Scan for the cell matching the given text and deliver its [x, y] coordinate at center. 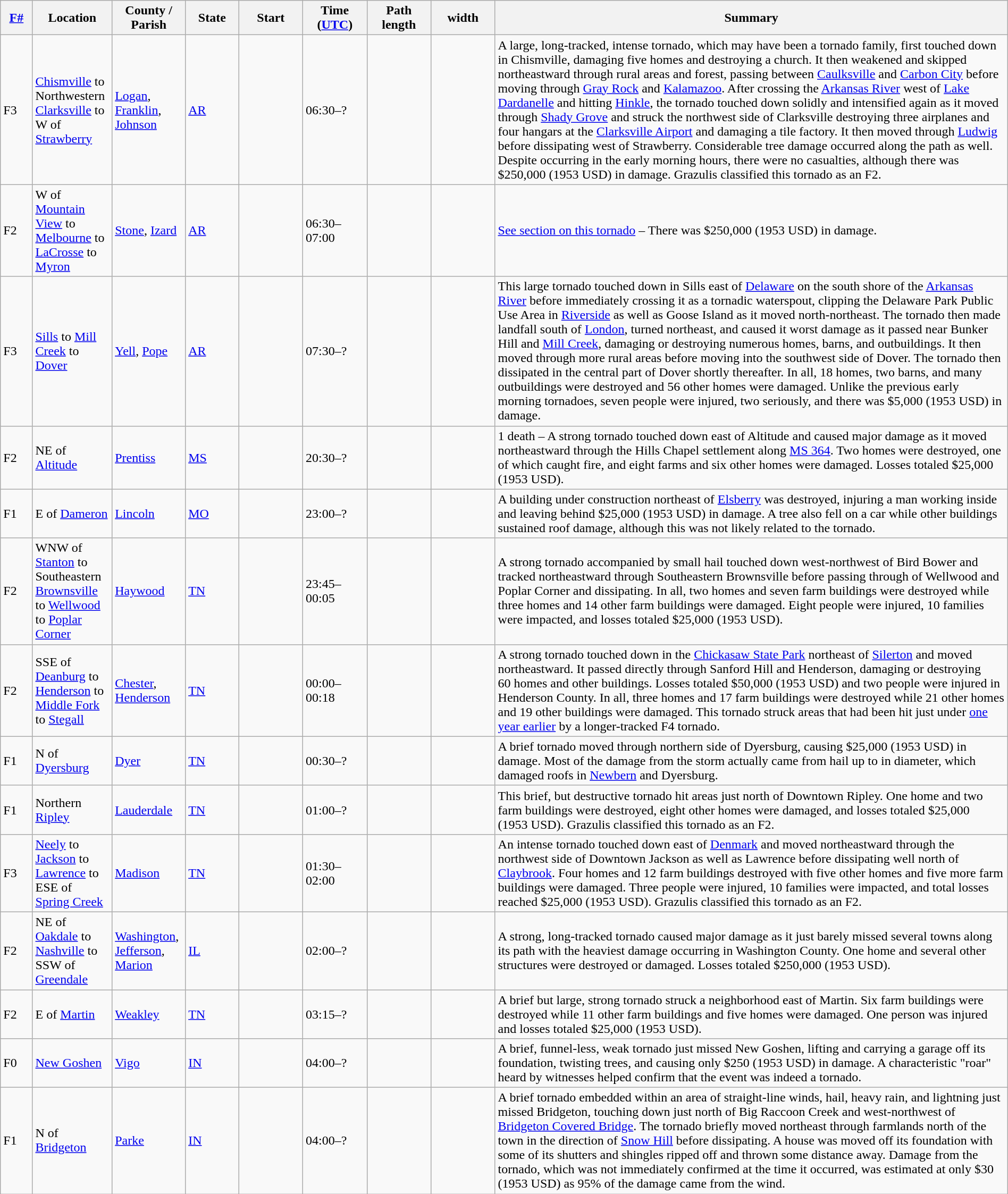
23:45–00:05 [335, 591]
Lauderdale [149, 810]
N of Bridgeton [72, 1141]
See section on this tornado – There was $250,000 (1953 USD) in damage. [751, 231]
Dyer [149, 761]
Chester, Henderson [149, 690]
Parke [149, 1141]
Weakley [149, 1014]
Northern Ripley [72, 810]
Location [72, 18]
County / Parish [149, 18]
NE of Oakdale to Nashville to SSW of Greendale [72, 951]
Haywood [149, 591]
02:00–? [335, 951]
NE of Altitude [72, 457]
Path length [399, 18]
01:00–? [335, 810]
00:00–00:18 [335, 690]
E of Dameron [72, 514]
MS [212, 457]
N of Dyersburg [72, 761]
Yell, Pope [149, 351]
Vigo [149, 1063]
00:30–? [335, 761]
Chismville to Northwestern Clarksville to W of Strawberry [72, 110]
width [463, 18]
State [212, 18]
MO [212, 514]
Lincoln [149, 514]
03:15–? [335, 1014]
20:30–? [335, 457]
Sills to Mill Creek to Dover [72, 351]
Start [271, 18]
Logan, Franklin, Johnson [149, 110]
F# [16, 18]
W of Mountain View to Melbourne to LaCrosse to Myron [72, 231]
SSE of Deanburg to Henderson to Middle Fork to Stegall [72, 690]
06:30–07:00 [335, 231]
Summary [751, 18]
Stone, Izard [149, 231]
Madison [149, 873]
IL [212, 951]
01:30–02:00 [335, 873]
Prentiss [149, 457]
WNW of Stanton to Southeastern Brownsville to Wellwood to Poplar Corner [72, 591]
New Goshen [72, 1063]
Washington, Jefferson, Marion [149, 951]
F0 [16, 1063]
07:30–? [335, 351]
Neely to Jackson to Lawrence to ESE of Spring Creek [72, 873]
Time (UTC) [335, 18]
06:30–? [335, 110]
E of Martin [72, 1014]
23:00–? [335, 514]
